Search for the cell housing the specified text and yield its (X, Y) center coordinate. 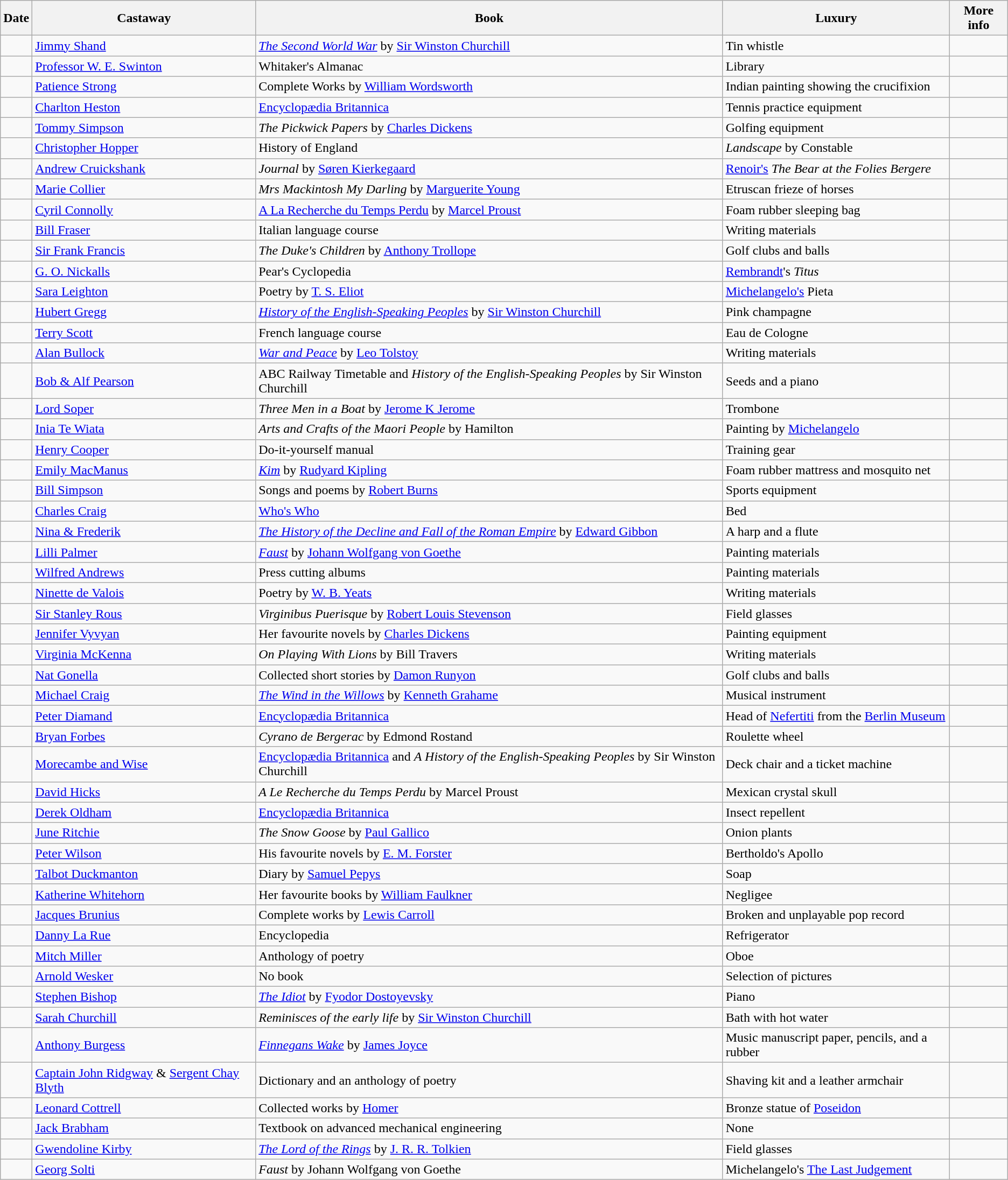
Complete works by Lewis Carroll (489, 915)
Dictionary and an anthology of poetry (489, 1080)
Virginibus Puerisque by Robert Louis Stevenson (489, 613)
The Second World War by Sir Winston Churchill (489, 46)
Nina & Frederik (144, 531)
None (836, 1128)
Lord Soper (144, 409)
Italian language course (489, 230)
Diary by Samuel Pepys (489, 874)
More info (979, 18)
Whitaker's Almanac (489, 66)
Renoir's The Bear at the Folies Bergere (836, 168)
Sir Stanley Rous (144, 613)
Reminisces of the early life by Sir Winston Churchill (489, 1017)
June Ritchie (144, 833)
Collected works by Homer (489, 1108)
Stephen Bishop (144, 997)
Deck chair and a ticket machine (836, 764)
Press cutting albums (489, 572)
Bronze statue of Poseidon (836, 1108)
Her favourite books by William Faulkner (489, 894)
Roulette wheel (836, 736)
Ninette de Valois (144, 593)
A La Recherche du Temps Perdu by Marcel Proust (489, 209)
Kim by Rudyard Kipling (489, 470)
The Lord of the Rings by J. R. R. Tolkien (489, 1149)
Bill Simpson (144, 490)
Anthology of poetry (489, 956)
Captain John Ridgway & Sergent Chay Blyth (144, 1080)
French language course (489, 333)
Michelangelo's Pieta (836, 292)
David Hicks (144, 792)
Head of Nefertiti from the Berlin Museum (836, 716)
Tommy Simpson (144, 128)
Piano (836, 997)
Who's Who (489, 511)
Pink champagne (836, 312)
Luxury (836, 18)
Bed (836, 511)
Derek Oldham (144, 812)
Poetry by W. B. Yeats (489, 593)
Leonard Cottrell (144, 1108)
Do-it-yourself manual (489, 449)
A Le Recherche du Temps Perdu by Marcel Proust (489, 792)
Etruscan frieze of horses (836, 189)
The Duke's Children by Anthony Trollope (489, 250)
Tennis practice equipment (836, 107)
Bill Fraser (144, 230)
Mitch Miller (144, 956)
Anthony Burgess (144, 1045)
Sir Frank Francis (144, 250)
Music manuscript paper, pencils, and a rubber (836, 1045)
Professor W. E. Swinton (144, 66)
Soap (836, 874)
Bob & Alf Pearson (144, 381)
Andrew Cruickshank (144, 168)
Shaving kit and a leather armchair (836, 1080)
Arts and Crafts of the Maori People by Hamilton (489, 429)
Danny La Rue (144, 935)
Terry Scott (144, 333)
Eau de Cologne (836, 333)
Christopher Hopper (144, 148)
Onion plants (836, 833)
Sara Leighton (144, 292)
G. O. Nickalls (144, 271)
Jack Brabham (144, 1128)
Broken and unplayable pop record (836, 915)
Three Men in a Boat by Jerome K Jerome (489, 409)
Gwendoline Kirby (144, 1149)
Negligee (836, 894)
Sports equipment (836, 490)
Library (836, 66)
Insect repellent (836, 812)
Seeds and a piano (836, 381)
No book (489, 977)
Bath with hot water (836, 1017)
Selection of pictures (836, 977)
Landscape by Constable (836, 148)
The Pickwick Papers by Charles Dickens (489, 128)
Bryan Forbes (144, 736)
Pear's Cyclopedia (489, 271)
A harp and a flute (836, 531)
Encyclopædia Britannica and A History of the English-Speaking Peoples by Sir Winston Churchill (489, 764)
Castaway (144, 18)
Rembrandt's Titus (836, 271)
Michelangelo's The Last Judgement (836, 1169)
Poetry by T. S. Eliot (489, 292)
Morecambe and Wise (144, 764)
Golfing equipment (836, 128)
The Wind in the Willows by Kenneth Grahame (489, 696)
Trombone (836, 409)
Book (489, 18)
Complete Works by William Wordsworth (489, 87)
Peter Wilson (144, 853)
Painting equipment (836, 634)
Michael Craig (144, 696)
Katherine Whitehorn (144, 894)
Lilli Palmer (144, 552)
History of the English-Speaking Peoples by Sir Winston Churchill (489, 312)
Foam rubber sleeping bag (836, 209)
Arnold Wesker (144, 977)
Tin whistle (836, 46)
Georg Solti (144, 1169)
War and Peace by Leo Tolstoy (489, 353)
Songs and poems by Robert Burns (489, 490)
Mexican crystal skull (836, 792)
Wilfred Andrews (144, 572)
Charlton Heston (144, 107)
Musical instrument (836, 696)
Date (16, 18)
Emily MacManus (144, 470)
The Snow Goose by Paul Gallico (489, 833)
Journal by Søren Kierkegaard (489, 168)
Henry Cooper (144, 449)
Charles Craig (144, 511)
Finnegans Wake by James Joyce (489, 1045)
Oboe (836, 956)
Peter Diamand (144, 716)
Jimmy Shand (144, 46)
Her favourite novels by Charles Dickens (489, 634)
Inia Te Wiata (144, 429)
Alan Bullock (144, 353)
Nat Gonella (144, 675)
Textbook on advanced mechanical engineering (489, 1128)
Foam rubber mattress and mosquito net (836, 470)
His favourite novels by E. M. Forster (489, 853)
ABC Railway Timetable and History of the English-Speaking Peoples by Sir Winston Churchill (489, 381)
Talbot Duckmanton (144, 874)
The Idiot by Fyodor Dostoyevsky (489, 997)
Collected short stories by Damon Runyon (489, 675)
The History of the Decline and Fall of the Roman Empire by Edward Gibbon (489, 531)
Patience Strong (144, 87)
Cyril Connolly (144, 209)
Sarah Churchill (144, 1017)
Bertholdo's Apollo (836, 853)
Encyclopedia (489, 935)
Jacques Brunius (144, 915)
Mrs Mackintosh My Darling by Marguerite Young (489, 189)
Jennifer Vyvyan (144, 634)
Hubert Gregg (144, 312)
Refrigerator (836, 935)
History of England (489, 148)
On Playing With Lions by Bill Travers (489, 655)
Indian painting showing the crucifixion (836, 87)
Painting by Michelangelo (836, 429)
Marie Collier (144, 189)
Cyrano de Bergerac by Edmond Rostand (489, 736)
Training gear (836, 449)
Virginia McKenna (144, 655)
